Provide the [x, y] coordinate of the cell's center where the given text is located.  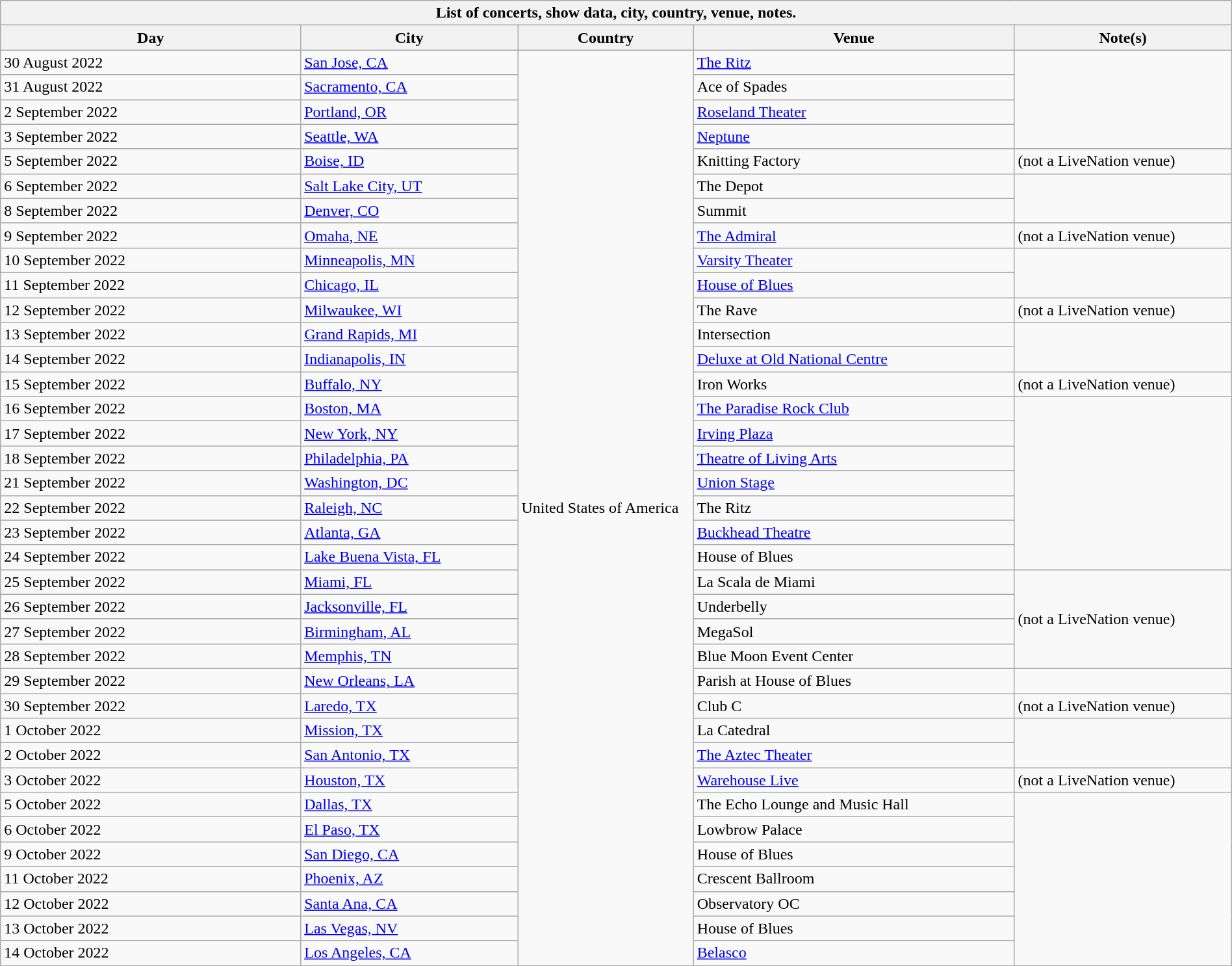
The Depot [854, 186]
Belasco [854, 953]
The Admiral [854, 235]
Los Angeles, CA [409, 953]
The Aztec Theater [854, 755]
27 September 2022 [151, 631]
24 September 2022 [151, 557]
21 September 2022 [151, 483]
12 October 2022 [151, 904]
Summit [854, 211]
La Scala de Miami [854, 582]
Denver, CO [409, 211]
Underbelly [854, 607]
Buffalo, NY [409, 384]
1 October 2022 [151, 731]
Day [151, 38]
Knitting Factory [854, 161]
Houston, TX [409, 780]
23 September 2022 [151, 532]
Venue [854, 38]
5 September 2022 [151, 161]
San Jose, CA [409, 62]
12 September 2022 [151, 310]
El Paso, TX [409, 829]
17 September 2022 [151, 434]
Neptune [854, 137]
Santa Ana, CA [409, 904]
Crescent Ballroom [854, 879]
Lowbrow Palace [854, 829]
6 October 2022 [151, 829]
Philadelphia, PA [409, 458]
Sacramento, CA [409, 87]
Intersection [854, 335]
San Diego, CA [409, 854]
Varsity Theater [854, 260]
9 September 2022 [151, 235]
Boston, MA [409, 409]
29 September 2022 [151, 681]
5 October 2022 [151, 805]
Milwaukee, WI [409, 310]
25 September 2022 [151, 582]
18 September 2022 [151, 458]
9 October 2022 [151, 854]
8 September 2022 [151, 211]
Irving Plaza [854, 434]
Union Stage [854, 483]
28 September 2022 [151, 656]
Grand Rapids, MI [409, 335]
2 October 2022 [151, 755]
Country [606, 38]
15 September 2022 [151, 384]
Phoenix, AZ [409, 879]
10 September 2022 [151, 260]
Jacksonville, FL [409, 607]
Note(s) [1123, 38]
3 October 2022 [151, 780]
Seattle, WA [409, 137]
Indianapolis, IN [409, 359]
Lake Buena Vista, FL [409, 557]
Las Vegas, NV [409, 928]
11 September 2022 [151, 285]
Deluxe at Old National Centre [854, 359]
Washington, DC [409, 483]
22 September 2022 [151, 508]
30 September 2022 [151, 705]
San Antonio, TX [409, 755]
La Catedral [854, 731]
30 August 2022 [151, 62]
Omaha, NE [409, 235]
Mission, TX [409, 731]
Raleigh, NC [409, 508]
13 September 2022 [151, 335]
Warehouse Live [854, 780]
United States of America [606, 508]
The Echo Lounge and Music Hall [854, 805]
Iron Works [854, 384]
Salt Lake City, UT [409, 186]
Roseland Theater [854, 112]
List of concerts, show data, city, country, venue, notes. [616, 13]
Chicago, IL [409, 285]
Observatory OC [854, 904]
Minneapolis, MN [409, 260]
Laredo, TX [409, 705]
Birmingham, AL [409, 631]
26 September 2022 [151, 607]
Portland, OR [409, 112]
New York, NY [409, 434]
Buckhead Theatre [854, 532]
Memphis, TN [409, 656]
Atlanta, GA [409, 532]
Club C [854, 705]
Theatre of Living Arts [854, 458]
The Rave [854, 310]
Ace of Spades [854, 87]
The Paradise Rock Club [854, 409]
16 September 2022 [151, 409]
Boise, ID [409, 161]
13 October 2022 [151, 928]
City [409, 38]
2 September 2022 [151, 112]
31 August 2022 [151, 87]
New Orleans, LA [409, 681]
Blue Moon Event Center [854, 656]
11 October 2022 [151, 879]
Miami, FL [409, 582]
MegaSol [854, 631]
14 October 2022 [151, 953]
6 September 2022 [151, 186]
Dallas, TX [409, 805]
3 September 2022 [151, 137]
Parish at House of Blues [854, 681]
14 September 2022 [151, 359]
